Return [X, Y] of the center of cell containing provided text 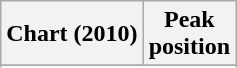
Peakposition [189, 34]
Chart (2010) [72, 34]
